Locate the cell with the specified text and output its [x, y] center coordinate. 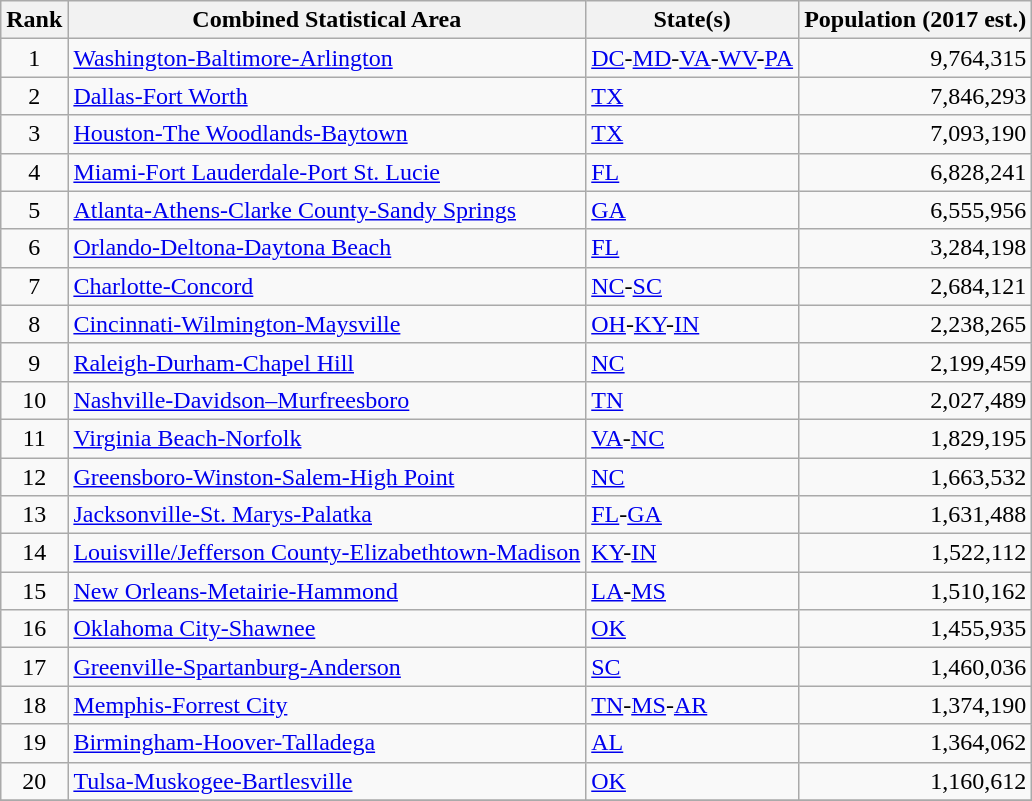
9,764,315 [916, 58]
Population (2017 est.) [916, 20]
Orlando-Deltona-Daytona Beach [327, 248]
1,631,488 [916, 515]
GA [692, 210]
6 [34, 248]
Miami-Fort Lauderdale-Port St. Lucie [327, 172]
16 [34, 629]
Atlanta-Athens-Clarke County-Sandy Springs [327, 210]
Birmingham-Hoover-Talladega [327, 743]
1,364,062 [916, 743]
TN-MS-AR [692, 705]
Houston-The Woodlands-Baytown [327, 134]
18 [34, 705]
6,828,241 [916, 172]
7 [34, 286]
2 [34, 96]
TN [692, 400]
OH-KY-IN [692, 324]
3,284,198 [916, 248]
Louisville/Jefferson County-Elizabethtown-Madison [327, 553]
2,199,459 [916, 362]
Tulsa-Muskogee-Bartlesville [327, 781]
10 [34, 400]
NC-SC [692, 286]
5 [34, 210]
17 [34, 667]
VA-NC [692, 438]
2,027,489 [916, 400]
1,522,112 [916, 553]
Rank [34, 20]
DC-MD-VA-WV-PA [692, 58]
8 [34, 324]
13 [34, 515]
1,460,036 [916, 667]
3 [34, 134]
LA-MS [692, 591]
New Orleans-Metairie-Hammond [327, 591]
Cincinnati-Wilmington-Maysville [327, 324]
9 [34, 362]
1,829,195 [916, 438]
Washington-Baltimore-Arlington [327, 58]
Greenville-Spartanburg-Anderson [327, 667]
2,238,265 [916, 324]
1 [34, 58]
Dallas-Fort Worth [327, 96]
Oklahoma City-Shawnee [327, 629]
1,663,532 [916, 477]
7,093,190 [916, 134]
AL [692, 743]
Raleigh-Durham-Chapel Hill [327, 362]
1,455,935 [916, 629]
1,510,162 [916, 591]
KY-IN [692, 553]
Jacksonville-St. Marys-Palatka [327, 515]
FL-GA [692, 515]
19 [34, 743]
Charlotte-Concord [327, 286]
2,684,121 [916, 286]
Combined Statistical Area [327, 20]
7,846,293 [916, 96]
Nashville-Davidson–Murfreesboro [327, 400]
15 [34, 591]
1,160,612 [916, 781]
20 [34, 781]
6,555,956 [916, 210]
14 [34, 553]
4 [34, 172]
Greensboro-Winston-Salem-High Point [327, 477]
Memphis-Forrest City [327, 705]
12 [34, 477]
SC [692, 667]
State(s) [692, 20]
11 [34, 438]
1,374,190 [916, 705]
Virginia Beach-Norfolk [327, 438]
